Extract the [X, Y] coordinate from the center of the cell holding the provided text.  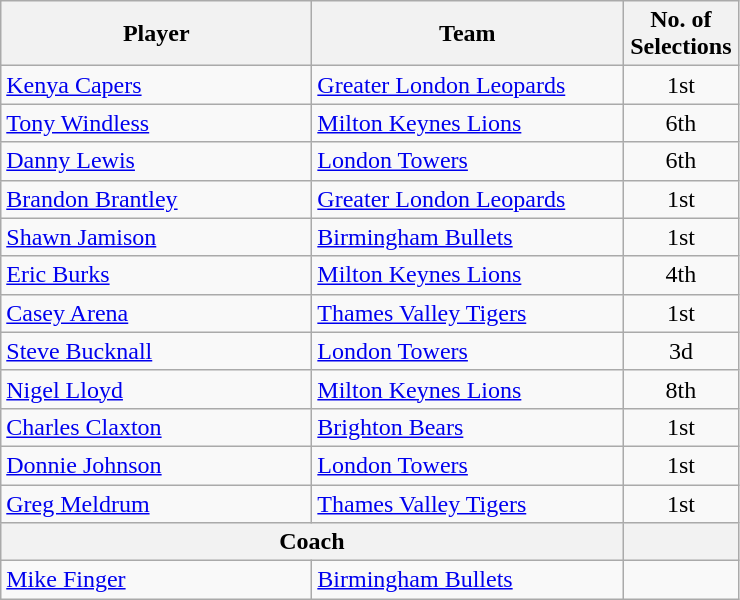
Mike Finger [156, 580]
Brighton Bears [468, 427]
3d [681, 351]
Donnie Johnson [156, 465]
Kenya Capers [156, 85]
Player [156, 34]
Coach [312, 542]
Nigel Lloyd [156, 389]
No. of Selections [681, 34]
Team [468, 34]
4th [681, 275]
8th [681, 389]
Eric Burks [156, 275]
Brandon Brantley [156, 199]
Tony Windless [156, 123]
Charles Claxton [156, 427]
Casey Arena [156, 313]
Steve Bucknall [156, 351]
Shawn Jamison [156, 237]
Danny Lewis [156, 161]
Greg Meldrum [156, 503]
